Identify which cell holds the provided text, then report its (x, y) central coordinate. 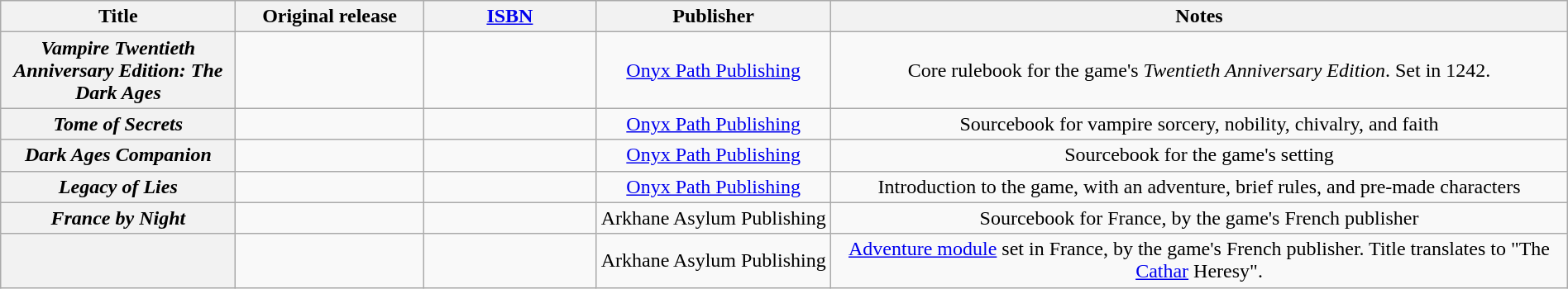
Sourcebook for France, by the game's French publisher (1199, 218)
France by Night (118, 218)
Adventure module set in France, by the game's French publisher. Title translates to "The Cathar Heresy". (1199, 261)
Core rulebook for the game's Twentieth Anniversary Edition. Set in 1242. (1199, 70)
Sourcebook for vampire sorcery, nobility, chivalry, and faith (1199, 124)
Publisher (714, 17)
Introduction to the game, with an adventure, brief rules, and pre-made characters (1199, 187)
Title (118, 17)
Tome of Secrets (118, 124)
Sourcebook for the game's setting (1199, 155)
Notes (1199, 17)
Original release (329, 17)
Legacy of Lies (118, 187)
Dark Ages Companion (118, 155)
Vampire Twentieth Anniversary Edition: The Dark Ages (118, 70)
ISBN (509, 17)
